Extract the [x, y] coordinate from the center of the cell holding the provided text.  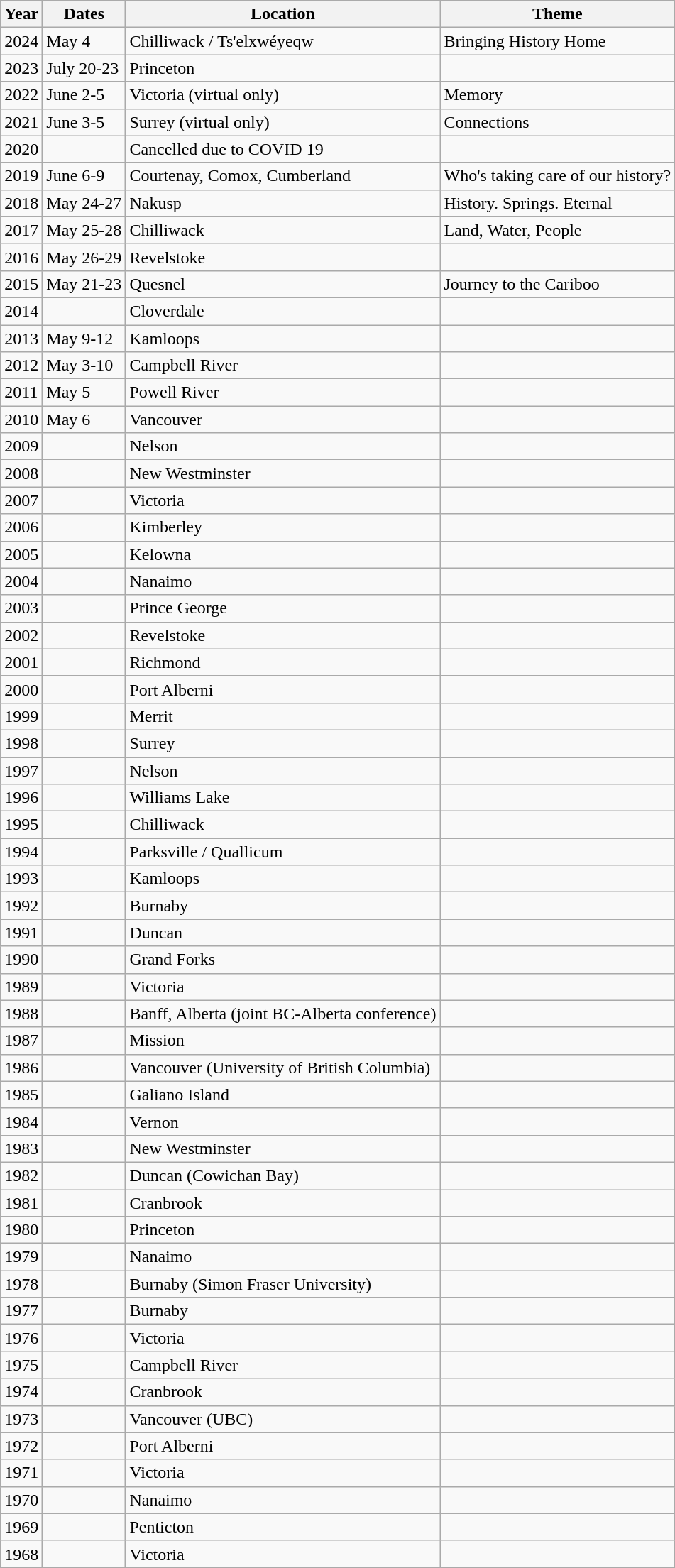
2017 [21, 230]
Merrit [282, 716]
2014 [21, 311]
June 2-5 [84, 95]
Year [21, 14]
2003 [21, 608]
May 26-29 [84, 257]
June 6-9 [84, 176]
Courtenay, Comox, Cumberland [282, 176]
Richmond [282, 662]
1995 [21, 825]
1974 [21, 1392]
1997 [21, 770]
Chilliwack / Ts'elxwéyeqw [282, 41]
1968 [21, 1554]
1998 [21, 743]
1971 [21, 1473]
May 9-12 [84, 339]
2001 [21, 662]
1972 [21, 1446]
2005 [21, 554]
Surrey [282, 743]
2004 [21, 581]
Cancelled due to COVID 19 [282, 149]
Dates [84, 14]
May 3-10 [84, 366]
2002 [21, 635]
Galiano Island [282, 1095]
Connections [558, 122]
2019 [21, 176]
1994 [21, 852]
Who's taking care of our history? [558, 176]
Nakusp [282, 203]
Surrey (virtual only) [282, 122]
2006 [21, 527]
2009 [21, 446]
Powell River [282, 393]
Burnaby (Simon Fraser University) [282, 1284]
1986 [21, 1068]
1979 [21, 1257]
1996 [21, 798]
Vernon [282, 1122]
1990 [21, 960]
History. Springs. Eternal [558, 203]
1991 [21, 933]
1978 [21, 1284]
May 24-27 [84, 203]
1985 [21, 1095]
1993 [21, 879]
May 5 [84, 393]
Vancouver (University of British Columbia) [282, 1068]
Duncan (Cowichan Bay) [282, 1175]
Theme [558, 14]
2016 [21, 257]
Quesnel [282, 284]
May 21-23 [84, 284]
Victoria (virtual only) [282, 95]
2020 [21, 149]
Bringing History Home [558, 41]
1989 [21, 987]
2011 [21, 393]
June 3-5 [84, 122]
1975 [21, 1365]
Kimberley [282, 527]
May 4 [84, 41]
Location [282, 14]
Land, Water, People [558, 230]
2010 [21, 420]
May 6 [84, 420]
May 25-28 [84, 230]
2023 [21, 68]
1970 [21, 1500]
1977 [21, 1311]
2024 [21, 41]
Williams Lake [282, 798]
1983 [21, 1148]
1981 [21, 1203]
Prince George [282, 608]
2012 [21, 366]
Penticton [282, 1527]
Journey to the Cariboo [558, 284]
1976 [21, 1338]
1969 [21, 1527]
2015 [21, 284]
1973 [21, 1419]
Vancouver [282, 420]
Mission [282, 1041]
2022 [21, 95]
2021 [21, 122]
2000 [21, 689]
1999 [21, 716]
1992 [21, 906]
2013 [21, 339]
Memory [558, 95]
1984 [21, 1122]
July 20-23 [84, 68]
Banff, Alberta (joint BC-Alberta conference) [282, 1014]
1980 [21, 1230]
Grand Forks [282, 960]
1982 [21, 1175]
2007 [21, 500]
1987 [21, 1041]
Vancouver (UBC) [282, 1419]
Kelowna [282, 554]
1988 [21, 1014]
2008 [21, 473]
Cloverdale [282, 311]
Parksville / Quallicum [282, 852]
Duncan [282, 933]
2018 [21, 203]
